Output the [X, Y] coordinate of the center of the cell containing the given text.  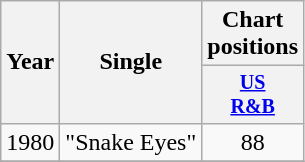
88 [253, 142]
"Snake Eyes" [131, 142]
1980 [30, 142]
Single [131, 62]
USR&B [253, 94]
Year [30, 62]
Chart positions [253, 34]
